Identify which cell holds the provided text, then report its (x, y) central coordinate. 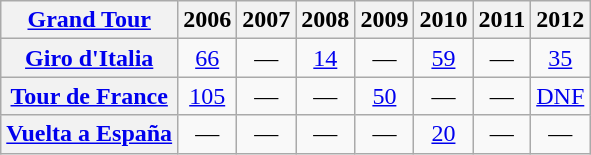
Giro d'Italia (90, 58)
66 (208, 58)
Vuelta a España (90, 134)
2010 (444, 20)
20 (444, 134)
2006 (208, 20)
DNF (560, 96)
50 (384, 96)
2009 (384, 20)
Tour de France (90, 96)
14 (326, 58)
2007 (266, 20)
35 (560, 58)
2012 (560, 20)
Grand Tour (90, 20)
2008 (326, 20)
2011 (502, 20)
59 (444, 58)
105 (208, 96)
